Extract the (X, Y) coordinate from the center of the cell holding the provided text.  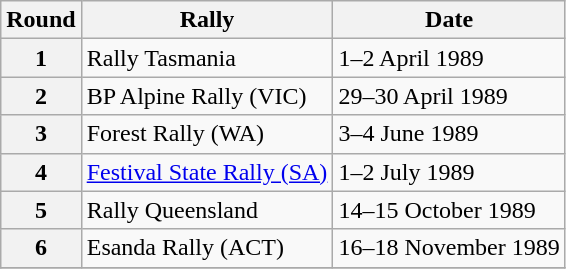
3 (41, 134)
3–4 June 1989 (449, 134)
1–2 July 1989 (449, 172)
Esanda Rally (ACT) (207, 248)
Date (449, 20)
Forest Rally (WA) (207, 134)
5 (41, 210)
Festival State Rally (SA) (207, 172)
2 (41, 96)
6 (41, 248)
14–15 October 1989 (449, 210)
Round (41, 20)
16–18 November 1989 (449, 248)
BP Alpine Rally (VIC) (207, 96)
4 (41, 172)
Rally Tasmania (207, 58)
Rally (207, 20)
29–30 April 1989 (449, 96)
Rally Queensland (207, 210)
1–2 April 1989 (449, 58)
1 (41, 58)
